For the text-containing cell, return its midpoint in [X, Y] coordinate format. 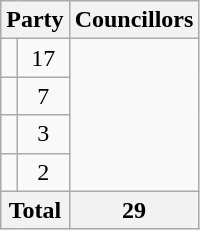
3 [43, 134]
2 [43, 172]
29 [134, 210]
Councillors [134, 20]
17 [43, 58]
Party [35, 20]
7 [43, 96]
Total [35, 210]
